Return [x, y] of the center of cell containing provided text 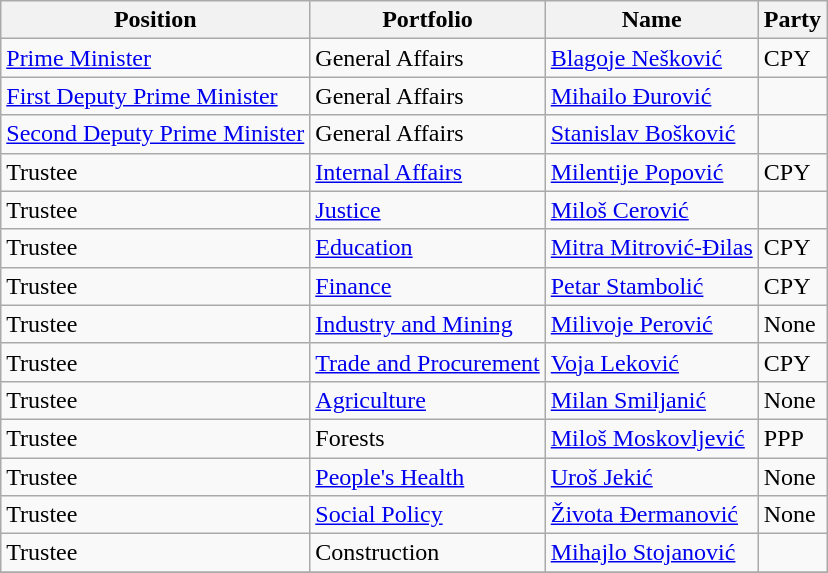
Mihailo Đurović [652, 96]
First Deputy Prime Minister [156, 96]
Miloš Cerović [652, 210]
Construction [428, 553]
Stanislav Bošković [652, 134]
Života Đermanović [652, 515]
Petar Stambolić [652, 286]
Mitra Mitrović-Đilas [652, 248]
Mihajlo Stojanović [652, 553]
Second Deputy Prime Minister [156, 134]
Agriculture [428, 400]
Education [428, 248]
Uroš Jekić [652, 477]
Forests [428, 438]
Milivoje Perović [652, 324]
Portfolio [428, 20]
Position [156, 20]
Voja Leković [652, 362]
Name [652, 20]
Finance [428, 286]
Party [792, 20]
Justice [428, 210]
Industry and Mining [428, 324]
Prime Minister [156, 58]
Blagoje Nešković [652, 58]
Miloš Moskovljević [652, 438]
Milentije Popović [652, 172]
Internal Affairs [428, 172]
Trade and Procurement [428, 362]
Social Policy [428, 515]
PPP [792, 438]
Milan Smiljanić [652, 400]
People's Health [428, 477]
